From the cell containing the given text, extract its center point as [x, y] coordinate. 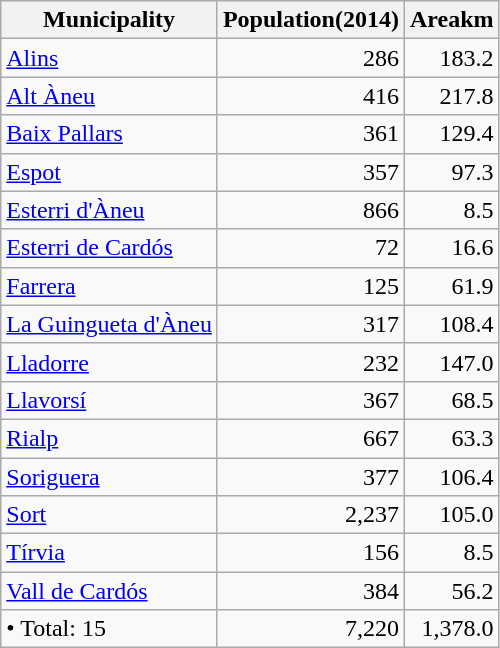
367 [310, 400]
357 [310, 172]
Esterri d'Àneu [110, 210]
16.6 [452, 248]
866 [310, 210]
Soriguera [110, 477]
286 [310, 58]
Llavorsí [110, 400]
56.2 [452, 591]
217.8 [452, 96]
384 [310, 591]
108.4 [452, 324]
416 [310, 96]
129.4 [452, 134]
Municipality [110, 20]
2,237 [310, 515]
Areakm [452, 20]
La Guingueta d'Àneu [110, 324]
1,378.0 [452, 629]
Tírvia [110, 553]
317 [310, 324]
72 [310, 248]
147.0 [452, 362]
Esterri de Cardós [110, 248]
361 [310, 134]
Alt Àneu [110, 96]
Lladorre [110, 362]
Population(2014) [310, 20]
Vall de Cardós [110, 591]
125 [310, 286]
232 [310, 362]
106.4 [452, 477]
183.2 [452, 58]
Alins [110, 58]
667 [310, 438]
Sort [110, 515]
68.5 [452, 400]
105.0 [452, 515]
97.3 [452, 172]
63.3 [452, 438]
Espot [110, 172]
7,220 [310, 629]
61.9 [452, 286]
Farrera [110, 286]
Rialp [110, 438]
377 [310, 477]
• Total: 15 [110, 629]
Baix Pallars [110, 134]
156 [310, 553]
